Output the [X, Y] coordinate of the center of the cell containing the given text.  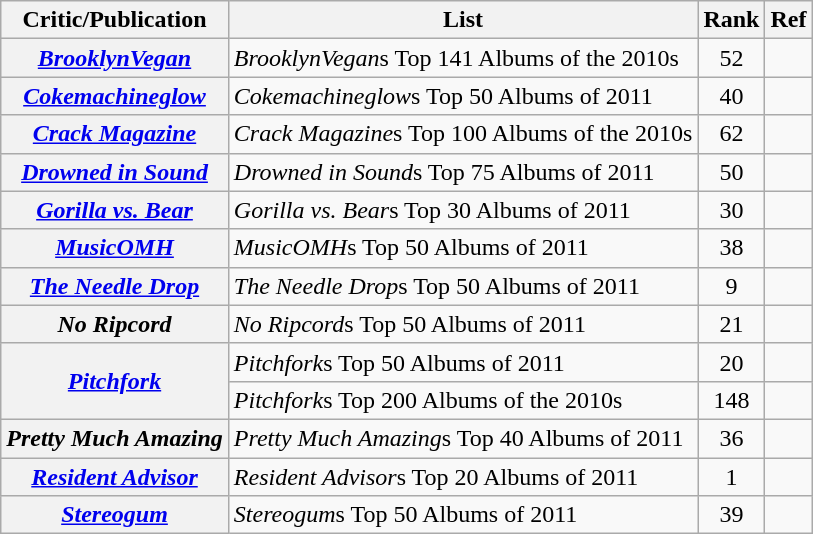
Pitchfork [115, 381]
Cokemachineglows Top 50 Albums of 2011 [463, 96]
Gorilla vs. Bear [115, 210]
52 [732, 58]
30 [732, 210]
62 [732, 134]
MusicOMH [115, 248]
Stereogum [115, 515]
20 [732, 362]
Pretty Much Amazing [115, 438]
38 [732, 248]
Crack Magazines Top 100 Albums of the 2010s [463, 134]
21 [732, 324]
Rank [732, 20]
1 [732, 477]
Stereogums Top 50 Albums of 2011 [463, 515]
BrooklynVegan [115, 58]
Pitchforks Top 200 Albums of the 2010s [463, 400]
The Needle Drops Top 50 Albums of 2011 [463, 286]
Gorilla vs. Bears Top 30 Albums of 2011 [463, 210]
List [463, 20]
Pretty Much Amazings Top 40 Albums of 2011 [463, 438]
MusicOMHs Top 50 Albums of 2011 [463, 248]
BrooklynVegans Top 141 Albums of the 2010s [463, 58]
Cokemachineglow [115, 96]
No Ripcords Top 50 Albums of 2011 [463, 324]
39 [732, 515]
The Needle Drop [115, 286]
40 [732, 96]
Drowned in Sound [115, 172]
Pitchforks Top 50 Albums of 2011 [463, 362]
Resident Advisor [115, 477]
9 [732, 286]
50 [732, 172]
Resident Advisors Top 20 Albums of 2011 [463, 477]
Drowned in Sounds Top 75 Albums of 2011 [463, 172]
Critic/Publication [115, 20]
Crack Magazine [115, 134]
No Ripcord [115, 324]
36 [732, 438]
148 [732, 400]
Ref [788, 20]
